From the cell containing the given text, extract its center point as (x, y) coordinate. 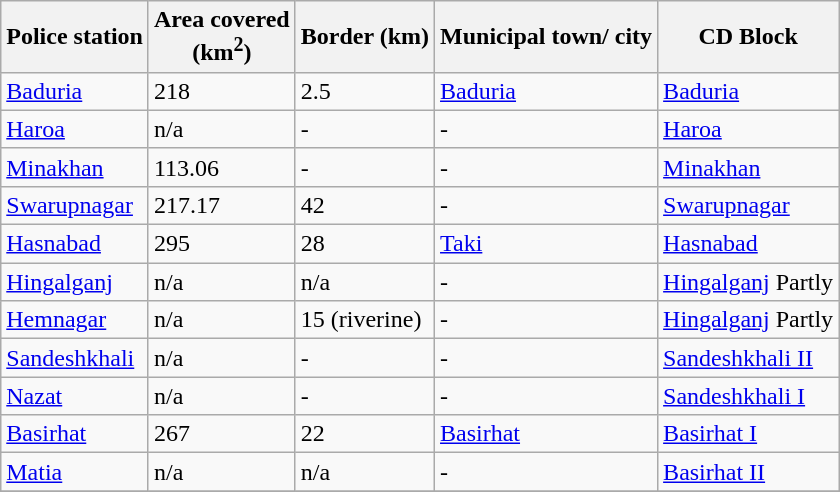
15 (riverine) (364, 320)
2.5 (364, 91)
Sandeshkhali (75, 358)
22 (364, 434)
Taki (546, 244)
Hingalganj (75, 282)
218 (222, 91)
Basirhat II (748, 472)
217.17 (222, 205)
Police station (75, 37)
Matia (75, 472)
42 (364, 205)
CD Block (748, 37)
Border (km) (364, 37)
295 (222, 244)
113.06 (222, 167)
Nazat (75, 396)
Hemnagar (75, 320)
Sandeshkhali II (748, 358)
267 (222, 434)
Municipal town/ city (546, 37)
Area covered(km2) (222, 37)
28 (364, 244)
Sandeshkhali I (748, 396)
Basirhat I (748, 434)
